Capture the cell that displays the provided text and extract its (x, y) central coordinate. 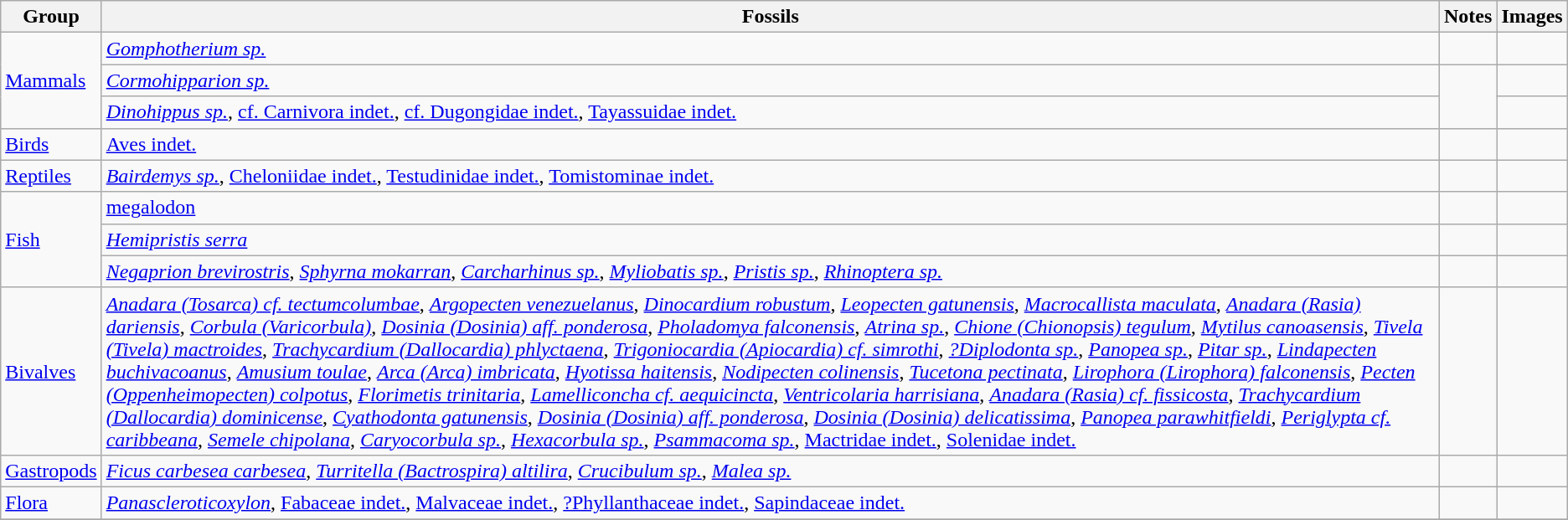
Aves indet. (771, 144)
Negaprion brevirostris, Sphyrna mokarran, Carcharhinus sp., Myliobatis sp., Pristis sp., Rhinoptera sp. (771, 271)
Gastropods (51, 471)
Images (1532, 17)
megalodon (771, 208)
Flora (51, 502)
Bairdemys sp., Cheloniidae indet., Testudinidae indet., Tomistominae indet. (771, 176)
Panascleroticoxylon, Fabaceae indet., Malvaceae indet., ?Phyllanthaceae indet., Sapindaceae indet. (771, 502)
Notes (1467, 17)
Fossils (771, 17)
Reptiles (51, 176)
Fish (51, 239)
Gomphotherium sp. (771, 49)
Cormohipparion sp. (771, 80)
Group (51, 17)
Birds (51, 144)
Hemipristis serra (771, 239)
Bivalves (51, 371)
Mammals (51, 80)
Ficus carbesea carbesea, Turritella (Bactrospira) altilira, Crucibulum sp., Malea sp. (771, 471)
Dinohippus sp., cf. Carnivora indet., cf. Dugongidae indet., Tayassuidae indet. (771, 112)
